Determine the (X, Y) coordinate at the center of the cell enclosing the given text.  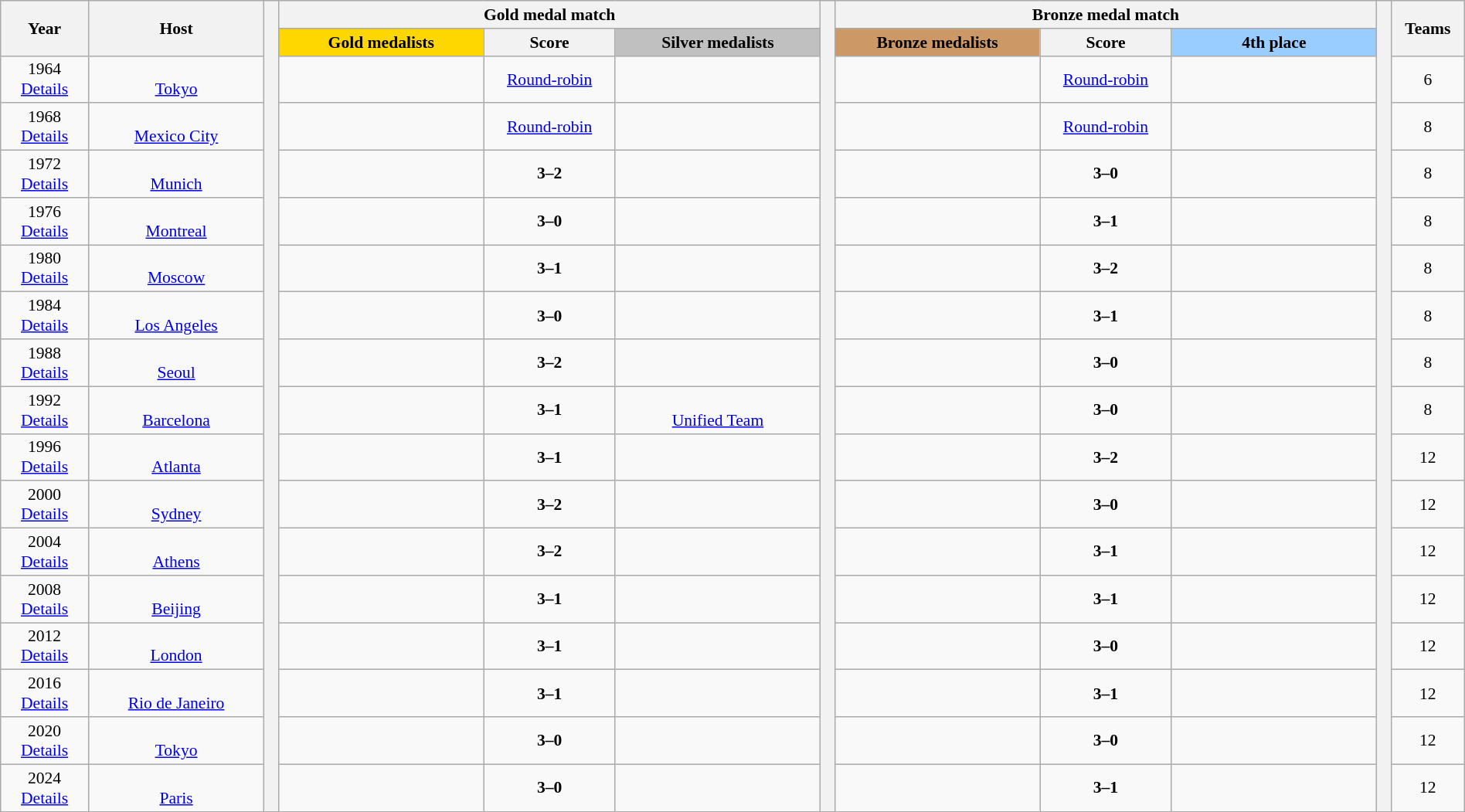
Los Angeles (176, 315)
Athens (176, 552)
Mexico City (176, 127)
2016Details (45, 694)
Silver medalists (717, 42)
6 (1428, 79)
Rio de Janeiro (176, 694)
1964Details (45, 79)
Gold medal match (550, 15)
1992Details (45, 409)
London (176, 646)
Barcelona (176, 409)
1980Details (45, 269)
1996Details (45, 457)
Teams (1428, 28)
2004Details (45, 552)
Bronze medalists (938, 42)
Munich (176, 175)
Sydney (176, 505)
4th place (1273, 42)
1972Details (45, 175)
Moscow (176, 269)
1976Details (45, 221)
Seoul (176, 363)
Paris (176, 788)
Year (45, 28)
2000Details (45, 505)
2012Details (45, 646)
Montreal (176, 221)
Host (176, 28)
2020Details (45, 740)
1984Details (45, 315)
2024Details (45, 788)
Bronze medal match (1106, 15)
1968Details (45, 127)
Unified Team (717, 409)
Beijing (176, 600)
1988Details (45, 363)
Atlanta (176, 457)
Gold medalists (382, 42)
2008Details (45, 600)
